Pinpoint the cell where the given text exists, returning its (x, y) midpoint coordinate. 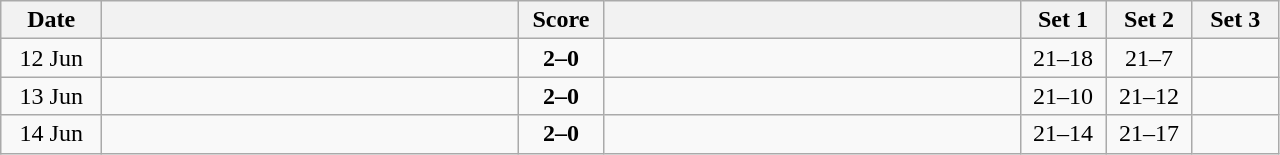
Set 2 (1149, 20)
21–14 (1063, 134)
Set 3 (1235, 20)
21–10 (1063, 96)
21–18 (1063, 58)
Score (561, 20)
12 Jun (52, 58)
13 Jun (52, 96)
21–12 (1149, 96)
Date (52, 20)
14 Jun (52, 134)
21–17 (1149, 134)
Set 1 (1063, 20)
21–7 (1149, 58)
